From the cell containing the given text, extract its center point as [x, y] coordinate. 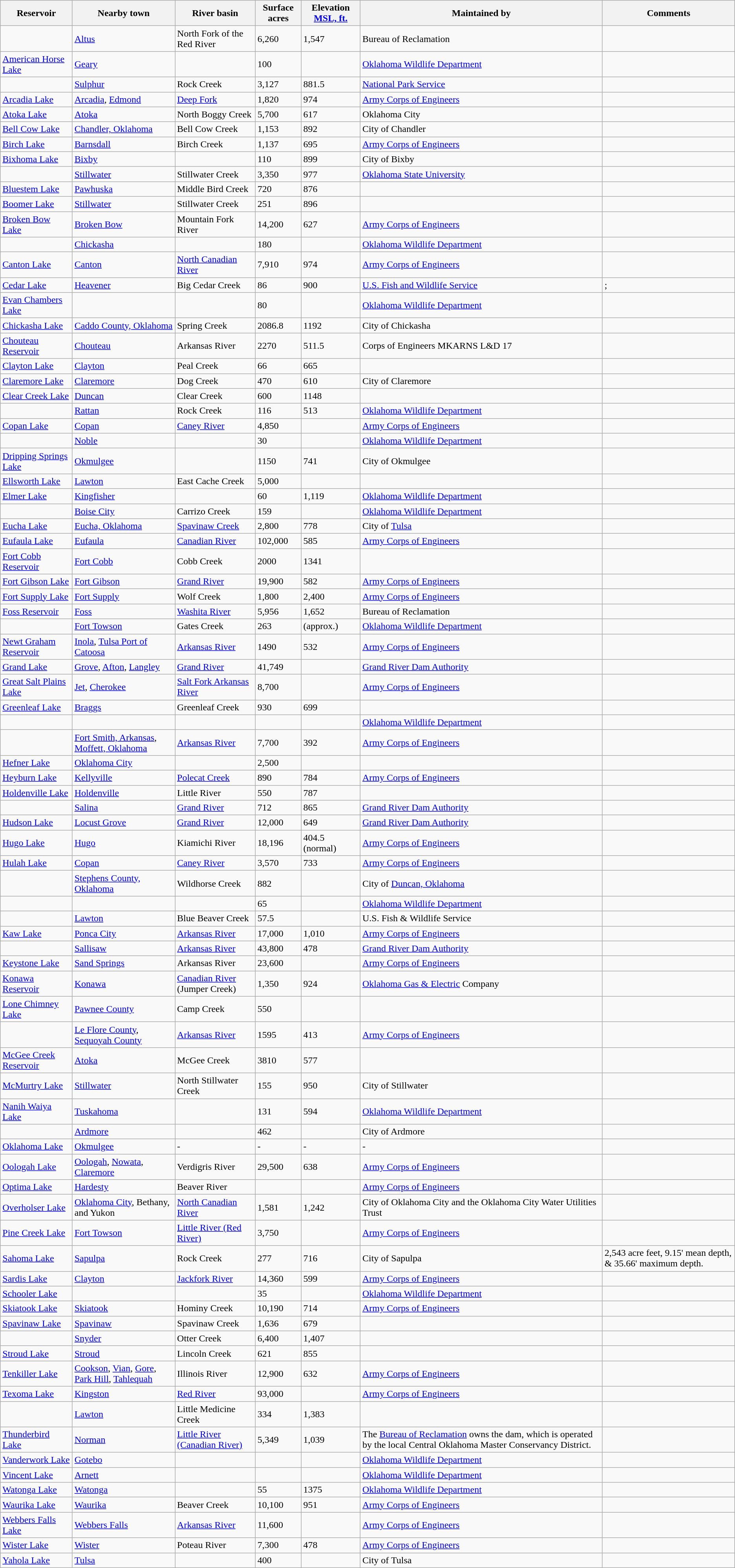
Duncan [123, 396]
Nanih Waiya Lake [36, 1111]
North Stillwater Creek [215, 1085]
Watonga [123, 1490]
102,000 [278, 541]
Rattan [123, 411]
599 [331, 1279]
Jet, Cherokee [123, 687]
Barnsdall [123, 144]
City of Bixby [481, 159]
Claremore Lake [36, 381]
1192 [331, 326]
Konawa [123, 983]
Hardesty [123, 1187]
855 [331, 1353]
277 [278, 1258]
Foss [123, 611]
Clear Creek Lake [36, 396]
Chouteau Reservoir [36, 346]
Sand Springs [123, 963]
334 [278, 1414]
1,636 [278, 1323]
City of Chickasha [481, 326]
100 [278, 64]
Foss Reservoir [36, 611]
1150 [278, 461]
1,153 [278, 129]
Mountain Fork River [215, 224]
Chandler, Oklahoma [123, 129]
35 [278, 1294]
Snyder [123, 1338]
City of Chandler [481, 129]
4,850 [278, 426]
2,800 [278, 526]
649 [331, 823]
Sulphur [123, 84]
1,581 [278, 1207]
Canadian River [215, 541]
577 [331, 1060]
695 [331, 144]
66 [278, 366]
Texoma Lake [36, 1394]
Konawa Reservoir [36, 983]
Chickasha Lake [36, 326]
Chickasha [123, 245]
American Horse Lake [36, 64]
Pawnee County [123, 1009]
Clayton Lake [36, 366]
Oklahoma State University [481, 174]
1,242 [331, 1207]
3,570 [278, 863]
7,910 [278, 265]
Polecat Creek [215, 778]
60 [278, 496]
Tenkiller Lake [36, 1374]
City of Stillwater [481, 1085]
1,119 [331, 496]
Optima Lake [36, 1187]
Eufaula Lake [36, 541]
600 [278, 396]
Big Cedar Creek [215, 285]
Boomer Lake [36, 204]
Middle Bird Creek [215, 189]
The Bureau of Reclamation owns the dam, which is operated by the local Central Oklahoma Master Conservancy District. [481, 1440]
Caddo County, Oklahoma [123, 326]
Kingfisher [123, 496]
Eucha Lake [36, 526]
65 [278, 904]
Stroud [123, 1353]
8,700 [278, 687]
Ponca City [123, 933]
1148 [331, 396]
Dog Creek [215, 381]
18,196 [278, 843]
Bell Cow Creek [215, 129]
Pine Creek Lake [36, 1233]
Skiatook Lake [36, 1308]
116 [278, 411]
876 [331, 189]
City of Sapulpa [481, 1258]
Cookson, Vian, Gore, Park Hill, Tahlequah [123, 1374]
Vanderwork Lake [36, 1460]
1,350 [278, 983]
Little River (Red River) [215, 1233]
Hefner Lake [36, 763]
511.5 [331, 346]
12,900 [278, 1374]
720 [278, 189]
930 [278, 707]
594 [331, 1111]
Tuskahoma [123, 1111]
U.S. Fish & Wildlife Service [481, 918]
Deep Fork [215, 99]
787 [331, 793]
86 [278, 285]
; [668, 285]
6,260 [278, 38]
1,652 [331, 611]
North Boggy Creek [215, 114]
621 [278, 1353]
30 [278, 441]
Salt Fork Arkansas River [215, 687]
Oklahoma City, Bethany, and Yukon [123, 1207]
11,600 [278, 1525]
Gates Creek [215, 626]
Hudson Lake [36, 823]
1,407 [331, 1338]
159 [278, 511]
865 [331, 808]
Webbers Falls [123, 1525]
Canton [123, 265]
778 [331, 526]
Otter Creek [215, 1338]
Gotebo [123, 1460]
Canadian River (Jumper Creek) [215, 983]
Corps of Engineers MKARNS L&D 17 [481, 346]
251 [278, 204]
Fort Cobb [123, 562]
Le Flore County, Sequoyah County [123, 1034]
Schooler Lake [36, 1294]
Webbers Falls Lake [36, 1525]
14,200 [278, 224]
Waurika [123, 1505]
Chouteau [123, 346]
Sapulpa [123, 1258]
29,500 [278, 1167]
National Park Service [481, 84]
733 [331, 863]
924 [331, 983]
Newt Graham Reservoir [36, 646]
1341 [331, 562]
180 [278, 245]
Verdigris River [215, 1167]
Vincent Lake [36, 1475]
Boise City [123, 511]
10,190 [278, 1308]
McGee Creek [215, 1060]
617 [331, 114]
881.5 [331, 84]
Surface acres [278, 13]
12,000 [278, 823]
638 [331, 1167]
5,700 [278, 114]
513 [331, 411]
582 [331, 582]
Ardmore [123, 1132]
Wister Lake [36, 1545]
Wolf Creek [215, 596]
Oklahoma Gas & Electric Company [481, 983]
Reservoir [36, 13]
977 [331, 174]
Wildhorse Creek [215, 884]
413 [331, 1034]
1595 [278, 1034]
Spavinaw [123, 1323]
Grand Lake [36, 667]
17,000 [278, 933]
Beaver Creek [215, 1505]
Thunderbird Lake [36, 1440]
Evan Chambers Lake [36, 306]
Copan Lake [36, 426]
City of Okmulgee [481, 461]
Great Salt Plains Lake [36, 687]
Red River [215, 1394]
Camp Creek [215, 1009]
Eufaula [123, 541]
10,100 [278, 1505]
Oklahoma Lake [36, 1147]
14,360 [278, 1279]
Bixby [123, 159]
Broken Bow Lake [36, 224]
Keystone Lake [36, 963]
Watonga Lake [36, 1490]
950 [331, 1085]
Arnett [123, 1475]
Stroud Lake [36, 1353]
890 [278, 778]
Bell Cow Lake [36, 129]
Grove, Afton, Langley [123, 667]
Skiatook [123, 1308]
741 [331, 461]
110 [278, 159]
7,700 [278, 742]
Wister [123, 1545]
55 [278, 1490]
Cedar Lake [36, 285]
610 [331, 381]
627 [331, 224]
Claremore [123, 381]
Fort Smith, Arkansas, Moffett, Oklahoma [123, 742]
Eucha, Oklahoma [123, 526]
699 [331, 707]
57.5 [278, 918]
Hulah Lake [36, 863]
Lone Chimney Lake [36, 1009]
McMurtry Lake [36, 1085]
Maintained by [481, 13]
2000 [278, 562]
Greenleaf Creek [215, 707]
Blue Beaver Creek [215, 918]
Arcadia Lake [36, 99]
1375 [331, 1490]
Kellyville [123, 778]
Carrizo Creek [215, 511]
River basin [215, 13]
Kingston [123, 1394]
900 [331, 285]
Fort Gibson Lake [36, 582]
Kaw Lake [36, 933]
Geary [123, 64]
896 [331, 204]
Bixhoma Lake [36, 159]
Fort Supply Lake [36, 596]
Canton Lake [36, 265]
Dripping Springs Lake [36, 461]
Peal Creek [215, 366]
Stephens County, Oklahoma [123, 884]
Altus [123, 38]
Nearby town [123, 13]
Sahoma Lake [36, 1258]
Kiamichi River [215, 843]
1,547 [331, 38]
892 [331, 129]
899 [331, 159]
2270 [278, 346]
Cobb Creek [215, 562]
Oologah Lake [36, 1167]
Bluestem Lake [36, 189]
3810 [278, 1060]
2,500 [278, 763]
Little River [215, 793]
Fort Cobb Reservoir [36, 562]
7,300 [278, 1545]
Jackfork River [215, 1279]
Ellsworth Lake [36, 481]
Broken Bow [123, 224]
714 [331, 1308]
5,956 [278, 611]
6,400 [278, 1338]
Hugo Lake [36, 843]
263 [278, 626]
2,543 acre feet, 9.15' mean depth, & 35.66' maximum depth. [668, 1258]
Illinois River [215, 1374]
Salina [123, 808]
462 [278, 1132]
665 [331, 366]
1,383 [331, 1414]
Lincoln Creek [215, 1353]
Poteau River [215, 1545]
632 [331, 1374]
(approx.) [331, 626]
784 [331, 778]
Little River (Canadian River) [215, 1440]
Oologah, Nowata, Claremore [123, 1167]
712 [278, 808]
Washita River [215, 611]
716 [331, 1258]
3,127 [278, 84]
Holdenville Lake [36, 793]
93,000 [278, 1394]
Spring Creek [215, 326]
404.5 (normal) [331, 843]
1,039 [331, 1440]
585 [331, 541]
Fort Gibson [123, 582]
23,600 [278, 963]
679 [331, 1323]
Birch Creek [215, 144]
Sardis Lake [36, 1279]
131 [278, 1111]
155 [278, 1085]
Braggs [123, 707]
Hominy Creek [215, 1308]
Hugo [123, 843]
882 [278, 884]
Overholser Lake [36, 1207]
392 [331, 742]
43,800 [278, 948]
Fort Supply [123, 596]
1,010 [331, 933]
East Cache Creek [215, 481]
470 [278, 381]
City of Duncan, Oklahoma [481, 884]
Locust Grove [123, 823]
Elevation MSL, ft. [331, 13]
3,750 [278, 1233]
5,349 [278, 1440]
Tulsa [123, 1560]
Greenleaf Lake [36, 707]
Heyburn Lake [36, 778]
Beaver River [215, 1187]
2086.8 [278, 326]
951 [331, 1505]
1,820 [278, 99]
McGee Creek Reservoir [36, 1060]
Norman [123, 1440]
Holdenville [123, 793]
Atoka Lake [36, 114]
Arcadia, Edmond [123, 99]
City of Oklahoma City and the Oklahoma City Water Utilities Trust [481, 1207]
Pawhuska [123, 189]
City of Ardmore [481, 1132]
1,800 [278, 596]
400 [278, 1560]
Waurika Lake [36, 1505]
532 [331, 646]
Inola, Tulsa Port of Catoosa [123, 646]
19,900 [278, 582]
3,350 [278, 174]
Little Medicine Creek [215, 1414]
1,137 [278, 144]
Clear Creek [215, 396]
5,000 [278, 481]
Sallisaw [123, 948]
Elmer Lake [36, 496]
41,749 [278, 667]
North Fork of the Red River [215, 38]
80 [278, 306]
Heavener [123, 285]
City of Claremore [481, 381]
2,400 [331, 596]
Yahola Lake [36, 1560]
1490 [278, 646]
U.S. Fish and Wildlife Service [481, 285]
Birch Lake [36, 144]
Comments [668, 13]
Spavinaw Lake [36, 1323]
Noble [123, 441]
